Return [x, y] of the center of cell containing provided text 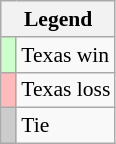
Tie [66, 126]
Texas loss [66, 90]
Legend [58, 19]
Texas win [66, 55]
